Locate the cell with the specified text and output its (x, y) center coordinate. 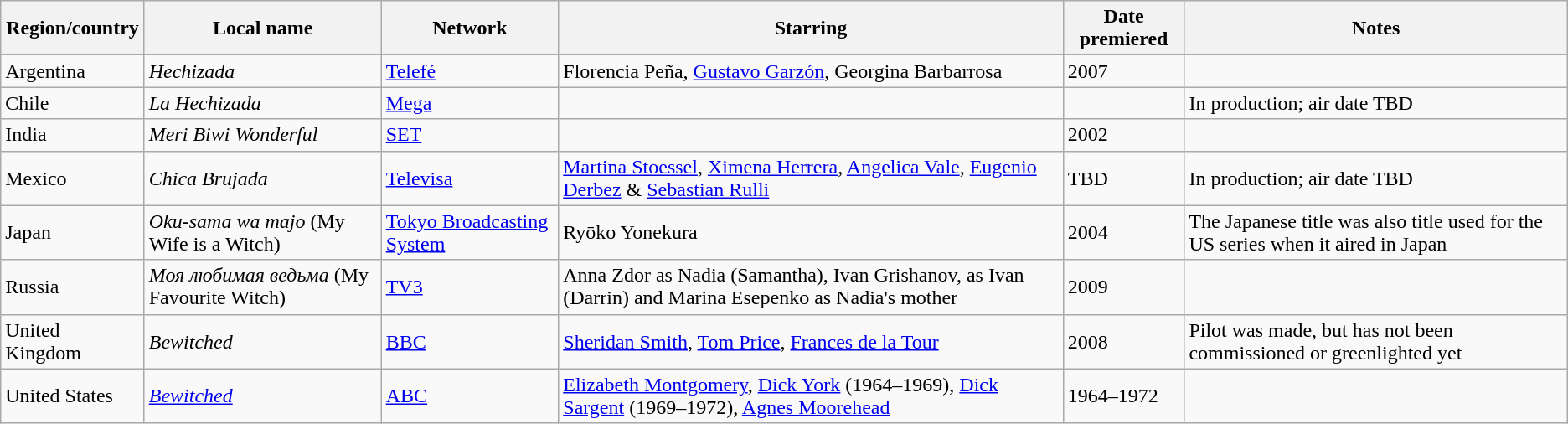
Starring (811, 28)
Hechizada (263, 71)
TV3 (470, 287)
SET (470, 135)
Tokyo Broadcasting System (470, 233)
2007 (1124, 71)
Oku-sama wa majo (My Wife is a Witch) (263, 233)
TBD (1124, 178)
BBC (470, 342)
Notes (1375, 28)
Televisa (470, 178)
Pilot was made, but has not been commissioned or greenlighted yet (1375, 342)
Mega (470, 103)
2009 (1124, 287)
Elizabeth Montgomery, Dick York (1964–1969), Dick Sargent (1969–1972), Agnes Moorehead (811, 396)
La Hechizada (263, 103)
Local name (263, 28)
2008 (1124, 342)
2004 (1124, 233)
Telefé (470, 71)
2002 (1124, 135)
Sheridan Smith, Tom Price, Frances de la Tour (811, 342)
1964–1972 (1124, 396)
ABC (470, 396)
India (72, 135)
United Kingdom (72, 342)
Argentina (72, 71)
Mexico (72, 178)
Russia (72, 287)
Meri Biwi Wonderful (263, 135)
Martina Stoessel, Ximena Herrera, Angelica Vale, Eugenio Derbez & Sebastian Rulli (811, 178)
The Japanese title was also title used for the US series when it aired in Japan (1375, 233)
Region/country (72, 28)
Date premiered (1124, 28)
Network (470, 28)
United States (72, 396)
Florencia Peña, Gustavo Garzón, Georgina Barbarrosa (811, 71)
Моя любимая ведьма (My Favourite Witch) (263, 287)
Japan (72, 233)
Ryōko Yonekura (811, 233)
Chile (72, 103)
Anna Zdor as Nadia (Samantha), Ivan Grishanov, as Ivan (Darrin) and Marina Esepenko as Nadia's mother (811, 287)
Chica Brujada (263, 178)
